Pinpoint the cell where the given text exists, returning its [x, y] midpoint coordinate. 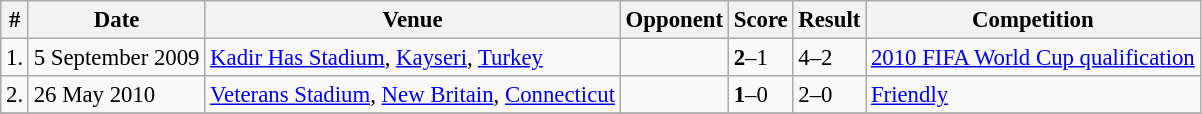
Friendly [1033, 95]
1–0 [760, 95]
2010 FIFA World Cup qualification [1033, 58]
# [15, 20]
Date [116, 20]
Opponent [674, 20]
2–1 [760, 58]
4–2 [830, 58]
Score [760, 20]
2. [15, 95]
Competition [1033, 20]
2–0 [830, 95]
Venue [413, 20]
5 September 2009 [116, 58]
Veterans Stadium, New Britain, Connecticut [413, 95]
Result [830, 20]
Kadir Has Stadium, Kayseri, Turkey [413, 58]
26 May 2010 [116, 95]
1. [15, 58]
